Pinpoint the cell where the given text exists, returning its [X, Y] midpoint coordinate. 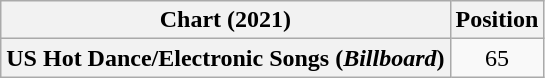
Position [497, 20]
Chart (2021) [226, 20]
65 [497, 58]
US Hot Dance/Electronic Songs (Billboard) [226, 58]
